Extract the [x, y] coordinate from the center of the cell holding the provided text.  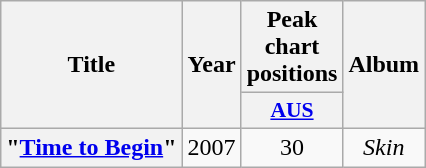
AUS [292, 111]
30 [292, 147]
Peak chart positions [292, 47]
2007 [212, 147]
"Time to Begin" [92, 147]
Album [384, 65]
Title [92, 65]
Year [212, 65]
Skin [384, 147]
